Locate the cell with the specified text and output its (X, Y) center coordinate. 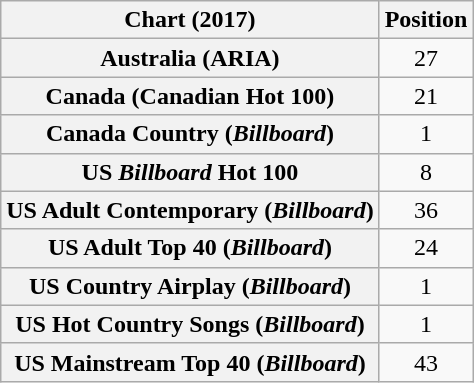
43 (426, 362)
US Country Airplay (Billboard) (190, 286)
8 (426, 172)
Australia (ARIA) (190, 58)
Canada (Canadian Hot 100) (190, 96)
US Adult Contemporary (Billboard) (190, 210)
24 (426, 248)
Chart (2017) (190, 20)
US Hot Country Songs (Billboard) (190, 324)
36 (426, 210)
Canada Country (Billboard) (190, 134)
Position (426, 20)
US Mainstream Top 40 (Billboard) (190, 362)
US Billboard Hot 100 (190, 172)
27 (426, 58)
21 (426, 96)
US Adult Top 40 (Billboard) (190, 248)
